Return the (X, Y) coordinate for the center point of the cell that contains the specified text.  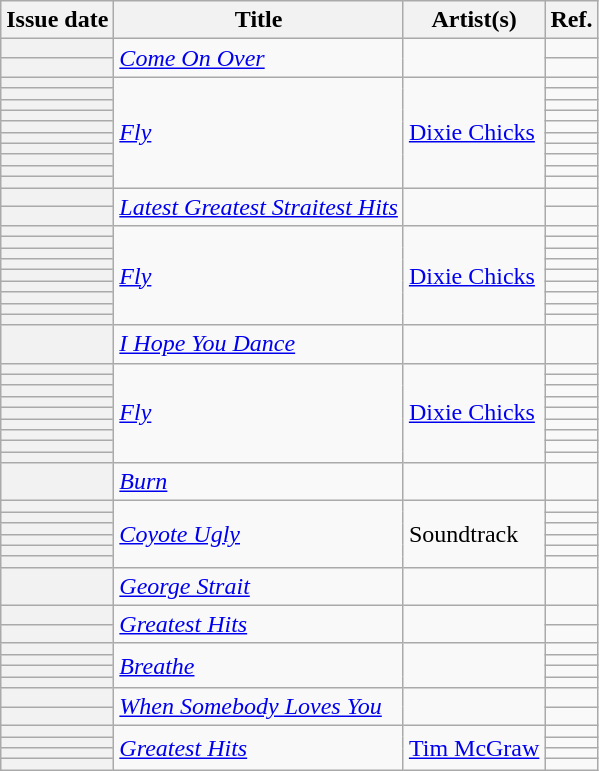
Tim McGraw (474, 748)
I Hope You Dance (259, 344)
George Strait (259, 586)
Title (259, 20)
Coyote Ugly (259, 534)
Soundtrack (474, 534)
Burn (259, 482)
Latest Greatest Straitest Hits (259, 207)
When Somebody Loves You (259, 707)
Issue date (58, 20)
Breathe (259, 665)
Ref. (572, 20)
Come On Over (259, 58)
Artist(s) (474, 20)
